Find where the given text appears and provide that cell's center as (X, Y) coordinate. 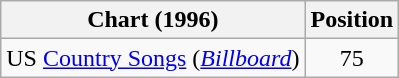
Chart (1996) (153, 20)
Position (352, 20)
US Country Songs (Billboard) (153, 58)
75 (352, 58)
